Identify which cell holds the provided text, then report its [X, Y] central coordinate. 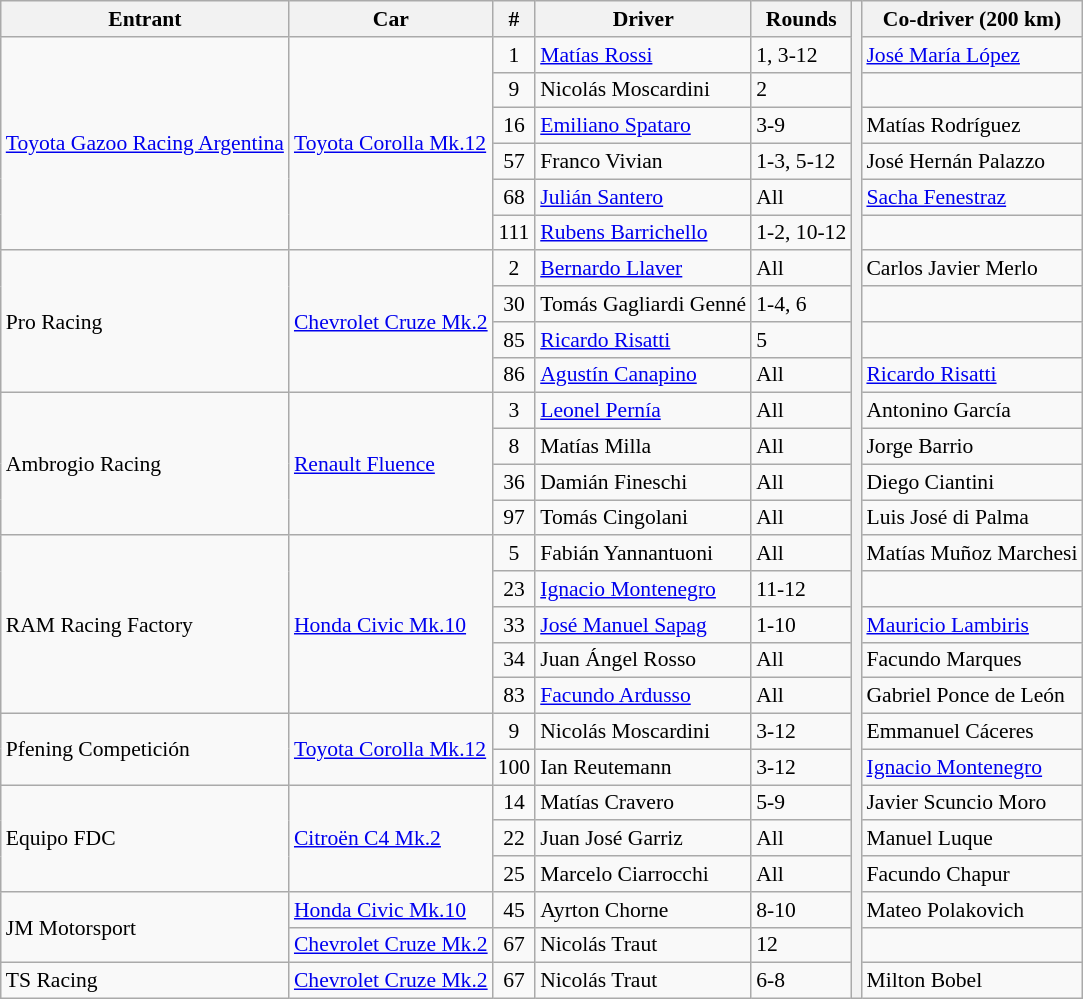
Matías Milla [643, 447]
Mauricio Lambiris [972, 625]
Matías Cravero [643, 803]
Matías Rodríguez [972, 126]
34 [514, 660]
Ian Reutemann [643, 767]
Luis José di Palma [972, 518]
11-12 [801, 589]
30 [514, 304]
Leonel Pernía [643, 411]
José Hernán Palazzo [972, 162]
José María López [972, 55]
Jorge Barrio [972, 447]
Emiliano Spataro [643, 126]
85 [514, 340]
33 [514, 625]
97 [514, 518]
22 [514, 839]
Car [391, 19]
Entrant [145, 19]
1 [514, 55]
JM Motorsport [145, 928]
Emmanuel Cáceres [972, 732]
8-10 [801, 910]
Facundo Marques [972, 660]
Milton Bobel [972, 981]
1-10 [801, 625]
12 [801, 945]
1-2, 10-12 [801, 233]
Fabián Yannantuoni [643, 554]
36 [514, 482]
25 [514, 874]
Driver [643, 19]
Matías Muñoz Marchesi [972, 554]
8 [514, 447]
Diego Ciantini [972, 482]
1-4, 6 [801, 304]
Gabriel Ponce de León [972, 696]
68 [514, 197]
Juan Ángel Rosso [643, 660]
Javier Scuncio Moro [972, 803]
Toyota Gazoo Racing Argentina [145, 144]
45 [514, 910]
83 [514, 696]
Ambrogio Racing [145, 464]
Renault Fluence [391, 464]
# [514, 19]
Equipo FDC [145, 838]
5-9 [801, 803]
Mateo Polakovich [972, 910]
TS Racing [145, 981]
Rounds [801, 19]
Tomás Gagliardi Genné [643, 304]
14 [514, 803]
Matías Rossi [643, 55]
Carlos Javier Merlo [972, 269]
Tomás Cingolani [643, 518]
Pfening Competición [145, 750]
3 [514, 411]
Juan José Garriz [643, 839]
RAM Racing Factory [145, 625]
Pro Racing [145, 322]
Antonino García [972, 411]
3-9 [801, 126]
Sacha Fenestraz [972, 197]
Agustín Canapino [643, 375]
Ayrton Chorne [643, 910]
1-3, 5-12 [801, 162]
Damián Fineschi [643, 482]
Co-driver (200 km) [972, 19]
57 [514, 162]
Citroën C4 Mk.2 [391, 838]
Facundo Ardusso [643, 696]
Rubens Barrichello [643, 233]
1, 3-12 [801, 55]
16 [514, 126]
Bernardo Llaver [643, 269]
Manuel Luque [972, 839]
José Manuel Sapag [643, 625]
6-8 [801, 981]
Marcelo Ciarrocchi [643, 874]
86 [514, 375]
111 [514, 233]
23 [514, 589]
100 [514, 767]
Facundo Chapur [972, 874]
Julián Santero [643, 197]
Franco Vivian [643, 162]
